Return the [x, y] coordinate for the center point of the cell that contains the specified text.  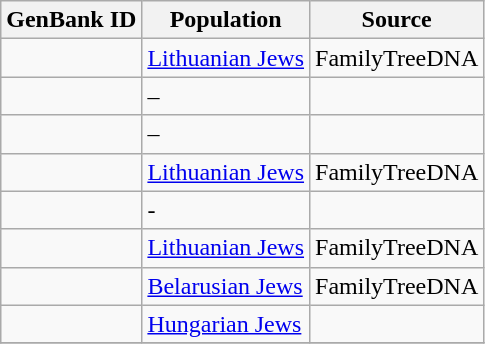
Population [226, 20]
- [226, 210]
GenBank ID [72, 20]
Source [397, 20]
Hungarian Jews [226, 324]
Belarusian Jews [226, 286]
